Return the (X, Y) coordinate for the center point of the cell that contains the specified text.  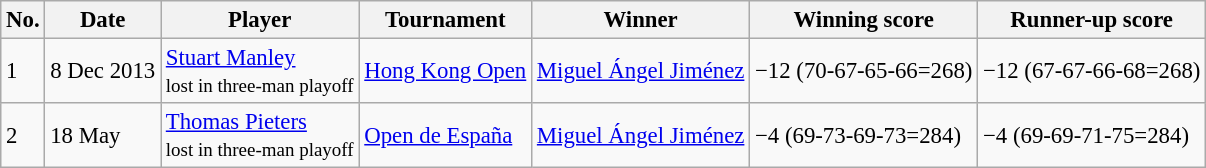
Date (103, 20)
Winning score (864, 20)
−12 (70-67-65-66=268) (864, 72)
2 (23, 136)
−4 (69-73-69-73=284) (864, 136)
Winner (641, 20)
Hong Kong Open (446, 72)
Stuart Manleylost in three-man playoff (259, 72)
18 May (103, 136)
Player (259, 20)
Open de España (446, 136)
Runner-up score (1092, 20)
Thomas Pieterslost in three-man playoff (259, 136)
Tournament (446, 20)
1 (23, 72)
8 Dec 2013 (103, 72)
−4 (69-69-71-75=284) (1092, 136)
No. (23, 20)
−12 (67-67-66-68=268) (1092, 72)
